Find where the given text appears and provide that cell's center as [x, y] coordinate. 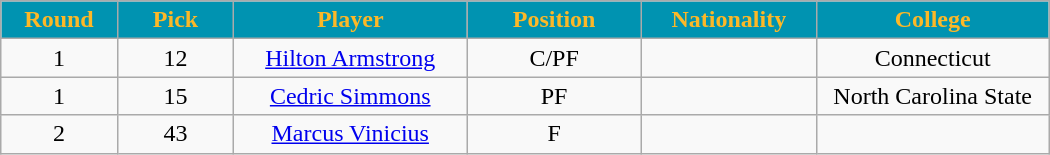
F [554, 134]
Player [350, 20]
PF [554, 96]
Cedric Simmons [350, 96]
Connecticut [932, 58]
North Carolina State [932, 96]
Round [59, 20]
C/PF [554, 58]
College [932, 20]
Marcus Vinicius [350, 134]
12 [175, 58]
43 [175, 134]
Position [554, 20]
Hilton Armstrong [350, 58]
Pick [175, 20]
2 [59, 134]
15 [175, 96]
Nationality [728, 20]
